Identify which cell holds the provided text, then report its [x, y] central coordinate. 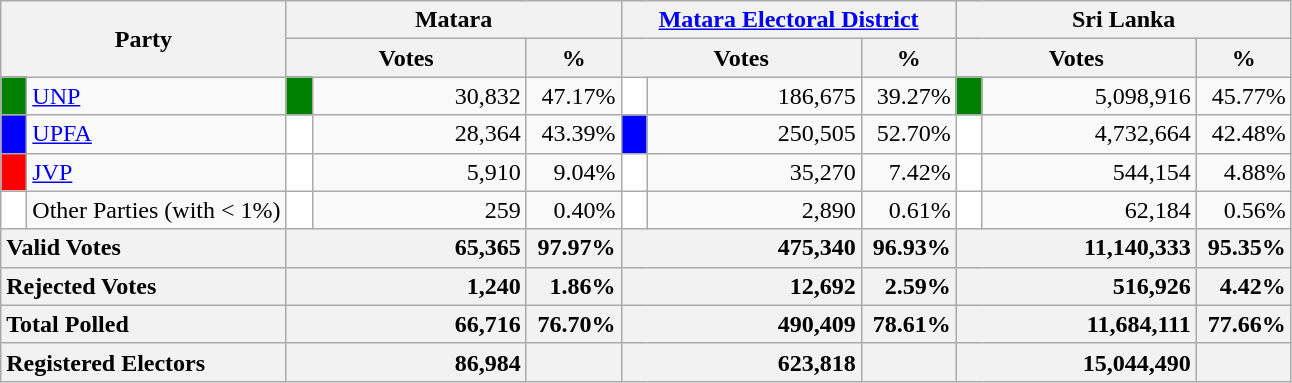
86,984 [406, 362]
JVP [156, 172]
0.40% [574, 210]
623,818 [741, 362]
97.97% [574, 248]
2,890 [754, 210]
Rejected Votes [144, 286]
96.93% [908, 248]
4.42% [1244, 286]
5,098,916 [1089, 96]
52.70% [908, 134]
77.66% [1244, 324]
66,716 [406, 324]
15,044,490 [1076, 362]
Party [144, 39]
516,926 [1076, 286]
186,675 [754, 96]
544,154 [1089, 172]
45.77% [1244, 96]
250,505 [754, 134]
Sri Lanka [1124, 20]
Registered Electors [144, 362]
4,732,664 [1089, 134]
47.17% [574, 96]
259 [419, 210]
1.86% [574, 286]
12,692 [741, 286]
62,184 [1089, 210]
65,365 [406, 248]
4.88% [1244, 172]
78.61% [908, 324]
Valid Votes [144, 248]
11,684,111 [1076, 324]
2.59% [908, 286]
Matara [454, 20]
11,140,333 [1076, 248]
0.61% [908, 210]
475,340 [741, 248]
UNP [156, 96]
35,270 [754, 172]
43.39% [574, 134]
1,240 [406, 286]
0.56% [1244, 210]
7.42% [908, 172]
39.27% [908, 96]
42.48% [1244, 134]
9.04% [574, 172]
UPFA [156, 134]
5,910 [419, 172]
Total Polled [144, 324]
28,364 [419, 134]
490,409 [741, 324]
30,832 [419, 96]
Matara Electoral District [788, 20]
Other Parties (with < 1%) [156, 210]
95.35% [1244, 248]
76.70% [574, 324]
